Provide the [x, y] coordinate of the cell's center where the given text is located.  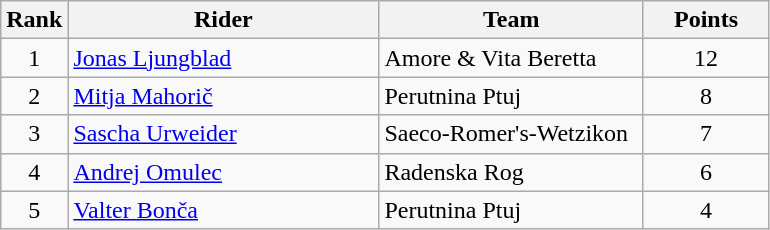
Andrej Omulec [224, 172]
Radenska Rog [512, 172]
Amore & Vita Beretta [512, 58]
2 [34, 96]
3 [34, 134]
Valter Bonča [224, 210]
Points [706, 20]
12 [706, 58]
5 [34, 210]
1 [34, 58]
6 [706, 172]
Saeco-Romer's-Wetzikon [512, 134]
Rank [34, 20]
Jonas Ljungblad [224, 58]
Mitja Mahorič [224, 96]
7 [706, 134]
Team [512, 20]
8 [706, 96]
Sascha Urweider [224, 134]
Rider [224, 20]
